Search for the cell housing the specified text and yield its [x, y] center coordinate. 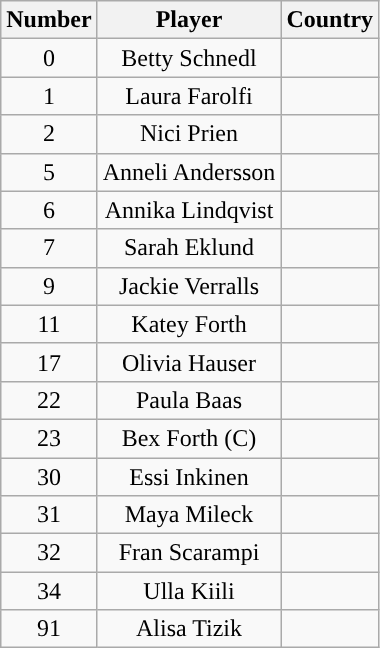
Alisa Tizik [189, 629]
23 [49, 438]
34 [49, 591]
Betty Schnedl [189, 58]
30 [49, 477]
22 [49, 400]
Annika Lindqvist [189, 210]
31 [49, 515]
Sarah Eklund [189, 248]
17 [49, 362]
Number [49, 20]
Katey Forth [189, 324]
7 [49, 248]
2 [49, 134]
Paula Baas [189, 400]
6 [49, 210]
Nici Prien [189, 134]
Ulla Kiili [189, 591]
5 [49, 172]
Essi Inkinen [189, 477]
Jackie Verralls [189, 286]
0 [49, 58]
Country [330, 20]
Anneli Andersson [189, 172]
91 [49, 629]
32 [49, 553]
Fran Scarampi [189, 553]
Olivia Hauser [189, 362]
Maya Mileck [189, 515]
11 [49, 324]
Laura Farolfi [189, 96]
Player [189, 20]
9 [49, 286]
1 [49, 96]
Bex Forth (C) [189, 438]
